Capture the cell that displays the provided text and extract its [X, Y] central coordinate. 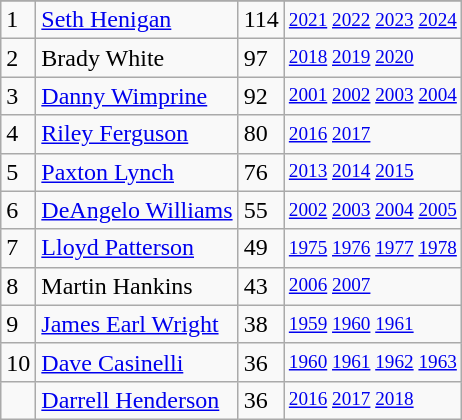
43 [261, 286]
97 [261, 58]
Seth Henigan [137, 20]
76 [261, 172]
2016 2017 2018 [372, 400]
1 [18, 20]
8 [18, 286]
2018 2019 2020 [372, 58]
2001 2002 2003 2004 [372, 96]
7 [18, 248]
Dave Casinelli [137, 362]
10 [18, 362]
Danny Wimprine [137, 96]
1960 1961 1962 1963 [372, 362]
1975 1976 1977 1978 [372, 248]
55 [261, 210]
80 [261, 134]
5 [18, 172]
4 [18, 134]
Darrell Henderson [137, 400]
92 [261, 96]
Martin Hankins [137, 286]
1959 1960 1961 [372, 324]
2006 2007 [372, 286]
Paxton Lynch [137, 172]
2016 2017 [372, 134]
Brady White [137, 58]
2002 2003 2004 2005 [372, 210]
James Earl Wright [137, 324]
38 [261, 324]
2021 2022 2023 2024 [372, 20]
49 [261, 248]
Riley Ferguson [137, 134]
2013 2014 2015 [372, 172]
Lloyd Patterson [137, 248]
2 [18, 58]
9 [18, 324]
6 [18, 210]
114 [261, 20]
3 [18, 96]
DeAngelo Williams [137, 210]
